Scan for the cell matching the given text and deliver its [x, y] coordinate at center. 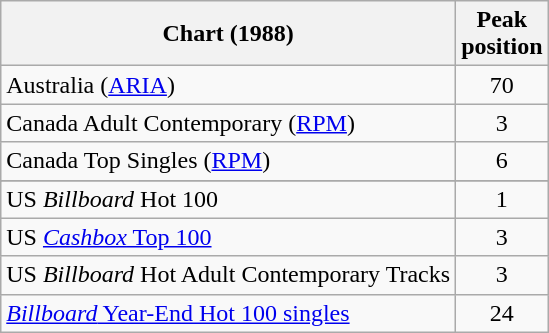
Australia (ARIA) [228, 85]
Peakposition [502, 34]
1 [502, 199]
US Billboard Hot Adult Contemporary Tracks [228, 275]
Canada Adult Contemporary (RPM) [228, 123]
US Cashbox Top 100 [228, 237]
Chart (1988) [228, 34]
US Billboard Hot 100 [228, 199]
Canada Top Singles (RPM) [228, 161]
24 [502, 313]
Billboard Year-End Hot 100 singles [228, 313]
6 [502, 161]
70 [502, 85]
